Locate the cell with the specified text and output its [X, Y] center coordinate. 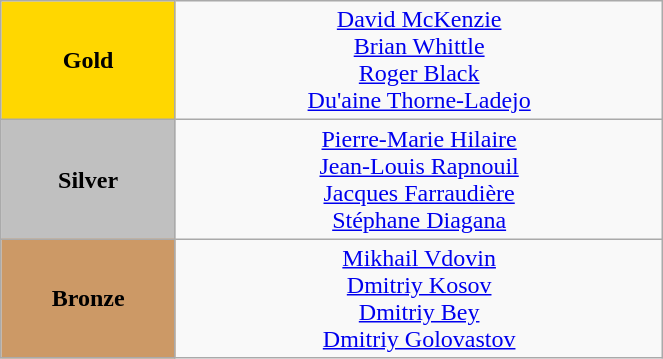
Gold [88, 60]
Pierre-Marie HilaireJean-Louis RapnouilJacques FarraudièreStéphane Diagana [418, 180]
Bronze [88, 298]
Mikhail VdovinDmitriy KosovDmitriy BeyDmitriy Golovastov [418, 298]
Silver [88, 180]
David McKenzieBrian WhittleRoger BlackDu'aine Thorne-Ladejo [418, 60]
